Capture the cell that displays the provided text and extract its (X, Y) central coordinate. 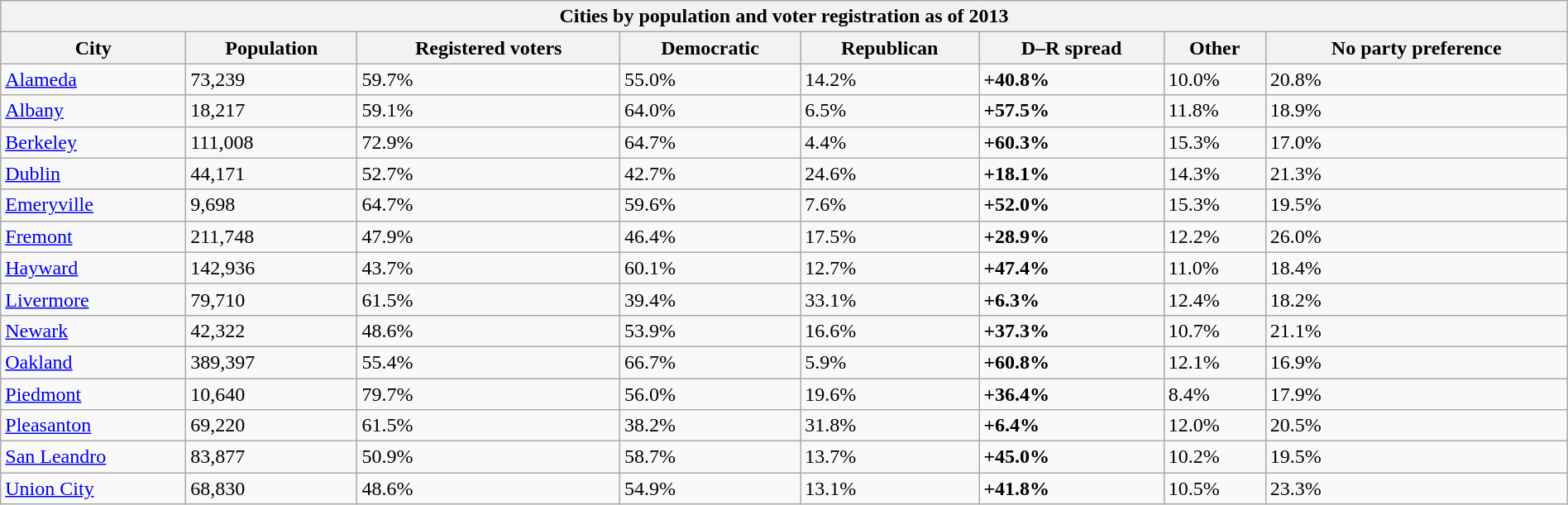
53.9% (710, 331)
5.9% (890, 362)
Livermore (93, 299)
+57.5% (1072, 111)
Dublin (93, 174)
4.4% (890, 142)
Cities by population and voter registration as of 2013 (784, 17)
+18.1% (1072, 174)
59.1% (488, 111)
64.0% (710, 111)
+37.3% (1072, 331)
211,748 (271, 236)
23.3% (1416, 488)
+6.3% (1072, 299)
389,397 (271, 362)
Alameda (93, 79)
55.0% (710, 79)
Other (1214, 48)
44,171 (271, 174)
20.8% (1416, 79)
Republican (890, 48)
11.8% (1214, 111)
16.9% (1416, 362)
33.1% (890, 299)
+36.4% (1072, 394)
46.4% (710, 236)
Emeryville (93, 205)
18.4% (1416, 268)
18,217 (271, 111)
17.5% (890, 236)
Albany (93, 111)
17.9% (1416, 394)
No party preference (1416, 48)
+28.9% (1072, 236)
26.0% (1416, 236)
12.0% (1214, 426)
72.9% (488, 142)
8.4% (1214, 394)
73,239 (271, 79)
21.3% (1416, 174)
20.5% (1416, 426)
10.0% (1214, 79)
59.6% (710, 205)
18.9% (1416, 111)
52.7% (488, 174)
12.4% (1214, 299)
21.1% (1416, 331)
+47.4% (1072, 268)
43.7% (488, 268)
Union City (93, 488)
38.2% (710, 426)
9,698 (271, 205)
+6.4% (1072, 426)
66.7% (710, 362)
39.4% (710, 299)
City (93, 48)
12.2% (1214, 236)
San Leandro (93, 457)
+60.3% (1072, 142)
50.9% (488, 457)
Newark (93, 331)
24.6% (890, 174)
11.0% (1214, 268)
Hayward (93, 268)
68,830 (271, 488)
10.7% (1214, 331)
59.7% (488, 79)
Piedmont (93, 394)
Population (271, 48)
17.0% (1416, 142)
79.7% (488, 394)
69,220 (271, 426)
12.1% (1214, 362)
42,322 (271, 331)
83,877 (271, 457)
12.7% (890, 268)
10,640 (271, 394)
Oakland (93, 362)
+41.8% (1072, 488)
58.7% (710, 457)
+60.8% (1072, 362)
18.2% (1416, 299)
Fremont (93, 236)
42.7% (710, 174)
+45.0% (1072, 457)
Pleasanton (93, 426)
D–R spread (1072, 48)
+40.8% (1072, 79)
Berkeley (93, 142)
14.3% (1214, 174)
60.1% (710, 268)
31.8% (890, 426)
79,710 (271, 299)
54.9% (710, 488)
55.4% (488, 362)
7.6% (890, 205)
+52.0% (1072, 205)
142,936 (271, 268)
14.2% (890, 79)
Registered voters (488, 48)
111,008 (271, 142)
47.9% (488, 236)
Democratic (710, 48)
13.7% (890, 457)
6.5% (890, 111)
16.6% (890, 331)
19.6% (890, 394)
10.5% (1214, 488)
56.0% (710, 394)
13.1% (890, 488)
10.2% (1214, 457)
